Identify which cell holds the provided text, then report its [X, Y] central coordinate. 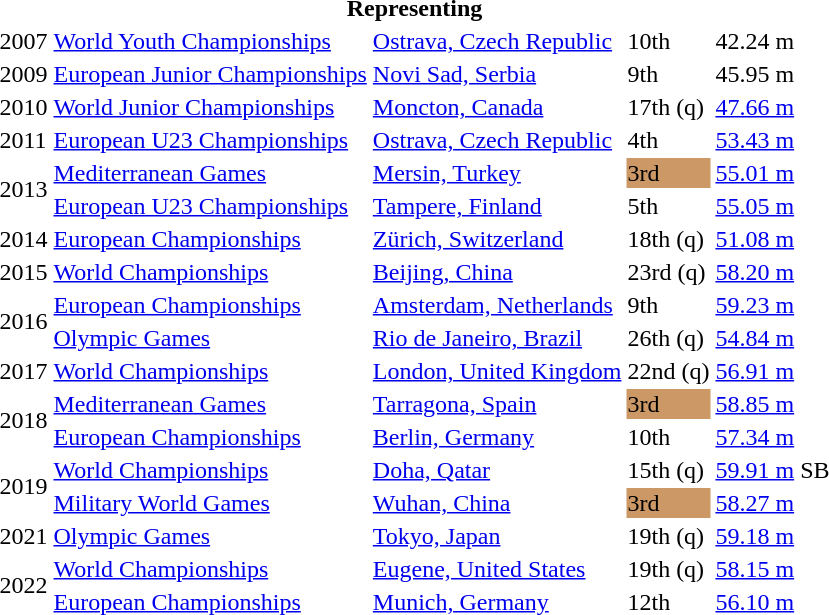
Amsterdam, Netherlands [497, 305]
18th (q) [668, 239]
Novi Sad, Serbia [497, 74]
15th (q) [668, 470]
World Youth Championships [210, 41]
22nd (q) [668, 371]
Wuhan, China [497, 503]
Mersin, Turkey [497, 173]
Moncton, Canada [497, 107]
Eugene, United States [497, 569]
26th (q) [668, 338]
London, United Kingdom [497, 371]
Tokyo, Japan [497, 536]
5th [668, 206]
Tarragona, Spain [497, 404]
European Junior Championships [210, 74]
World Junior Championships [210, 107]
Berlin, Germany [497, 437]
Zürich, Switzerland [497, 239]
17th (q) [668, 107]
4th [668, 140]
Rio de Janeiro, Brazil [497, 338]
Beijing, China [497, 272]
Military World Games [210, 503]
Tampere, Finland [497, 206]
23rd (q) [668, 272]
Doha, Qatar [497, 470]
